Capture the cell that displays the provided text and extract its (X, Y) central coordinate. 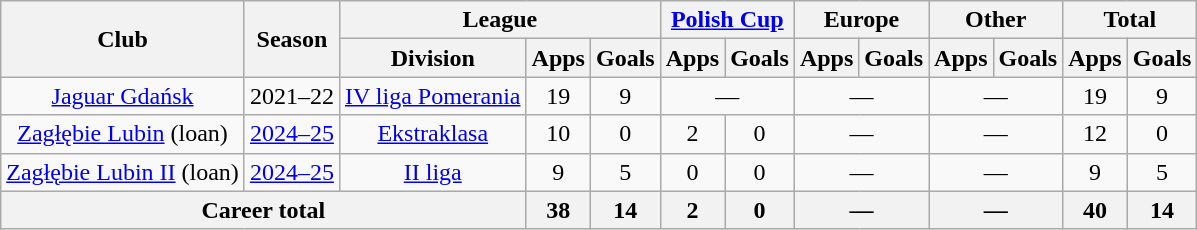
40 (1095, 210)
12 (1095, 134)
IV liga Pomerania (432, 96)
38 (558, 210)
Season (292, 39)
Total (1130, 20)
Polish Cup (727, 20)
2021–22 (292, 96)
Career total (264, 210)
II liga (432, 172)
Jaguar Gdańsk (123, 96)
Zagłębie Lubin II (loan) (123, 172)
Other (996, 20)
Club (123, 39)
Ekstraklasa (432, 134)
10 (558, 134)
Division (432, 58)
League (500, 20)
Zagłębie Lubin (loan) (123, 134)
Europe (861, 20)
